Extract the (X, Y) coordinate from the center of the cell holding the provided text.  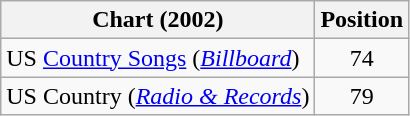
79 (362, 96)
US Country (Radio & Records) (158, 96)
Position (362, 20)
74 (362, 58)
Chart (2002) (158, 20)
US Country Songs (Billboard) (158, 58)
